Provide the (x, y) coordinate of the cell's center where the given text is located.  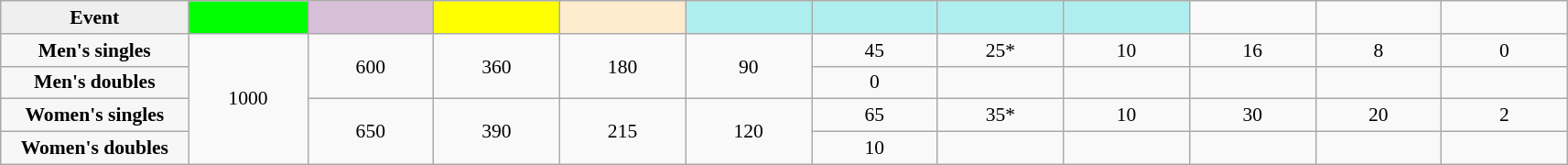
45 (874, 50)
Men's singles (95, 50)
35* (1000, 115)
Women's singles (95, 115)
8 (1379, 50)
25* (1000, 50)
65 (874, 115)
215 (622, 132)
120 (749, 132)
600 (371, 66)
Men's doubles (95, 82)
390 (497, 132)
30 (1252, 115)
Event (95, 17)
2 (1505, 115)
90 (749, 66)
1000 (248, 99)
Women's doubles (95, 148)
180 (622, 66)
650 (371, 132)
16 (1252, 50)
20 (1379, 115)
360 (497, 66)
